Return the [X, Y] coordinate for the center point of the cell that contains the specified text.  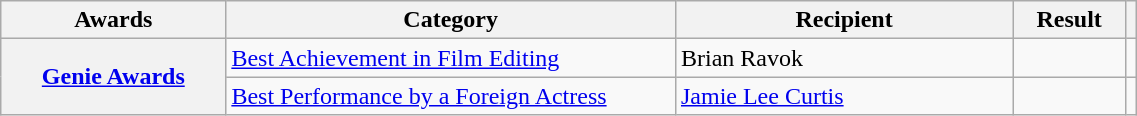
Category [451, 20]
Recipient [844, 20]
Awards [114, 20]
Best Achievement in Film Editing [451, 58]
Brian Ravok [844, 58]
Jamie Lee Curtis [844, 96]
Best Performance by a Foreign Actress [451, 96]
Result [1070, 20]
Genie Awards [114, 77]
